Extract the (X, Y) coordinate from the center of the cell holding the provided text.  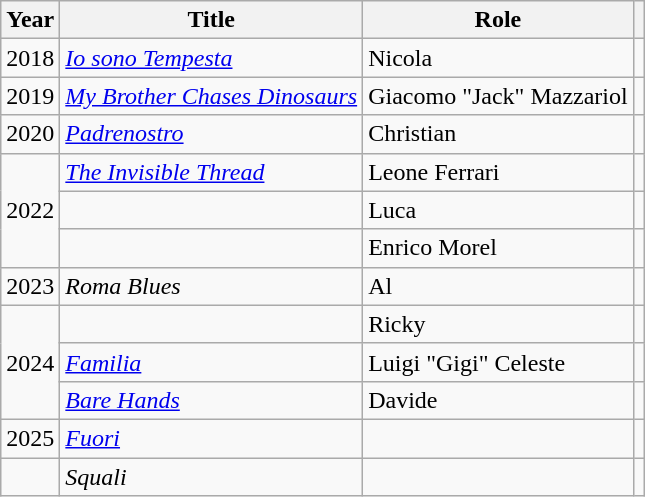
Title (212, 20)
Squali (212, 477)
Giacomo "Jack" Mazzariol (498, 96)
2019 (30, 96)
2023 (30, 286)
Padrenostro (212, 134)
Role (498, 20)
Bare Hands (212, 400)
The Invisible Thread (212, 172)
Luca (498, 210)
Nicola (498, 58)
Fuori (212, 438)
2020 (30, 134)
2024 (30, 362)
Luigi "Gigi" Celeste (498, 362)
My Brother Chases Dinosaurs (212, 96)
Leone Ferrari (498, 172)
Ricky (498, 324)
Enrico Morel (498, 248)
Christian (498, 134)
Io sono Tempesta (212, 58)
Year (30, 20)
Al (498, 286)
Familia (212, 362)
2025 (30, 438)
Roma Blues (212, 286)
2018 (30, 58)
Davide (498, 400)
2022 (30, 210)
